Capture the cell that displays the provided text and extract its (x, y) central coordinate. 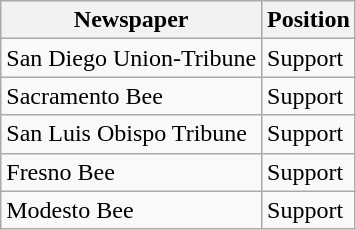
Position (309, 20)
Newspaper (132, 20)
San Luis Obispo Tribune (132, 134)
Modesto Bee (132, 210)
Fresno Bee (132, 172)
San Diego Union-Tribune (132, 58)
Sacramento Bee (132, 96)
